Scan for the cell matching the given text and deliver its (x, y) coordinate at center. 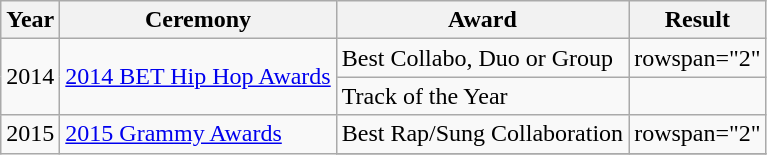
Award (482, 20)
Ceremony (198, 20)
Result (698, 20)
2015 (30, 134)
2014 (30, 77)
Best Collabo, Duo or Group (482, 58)
Year (30, 20)
Best Rap/Sung Collaboration (482, 134)
Track of the Year (482, 96)
2014 BET Hip Hop Awards (198, 77)
2015 Grammy Awards (198, 134)
